Pinpoint the cell where the given text exists, returning its [x, y] midpoint coordinate. 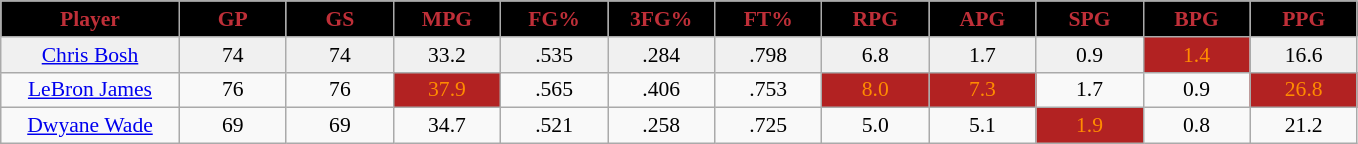
.406 [662, 90]
33.2 [446, 55]
0.8 [1196, 126]
37.9 [446, 90]
APG [982, 19]
.535 [554, 55]
5.0 [876, 126]
MPG [446, 19]
LeBron James [90, 90]
Chris Bosh [90, 55]
.798 [768, 55]
21.2 [1304, 126]
Player [90, 19]
PPG [1304, 19]
16.6 [1304, 55]
34.7 [446, 126]
GS [340, 19]
RPG [876, 19]
6.8 [876, 55]
BPG [1196, 19]
8.0 [876, 90]
.565 [554, 90]
.753 [768, 90]
SPG [1090, 19]
GP [232, 19]
.521 [554, 126]
3FG% [662, 19]
Dwyane Wade [90, 126]
5.1 [982, 126]
.258 [662, 126]
1.9 [1090, 126]
FG% [554, 19]
FT% [768, 19]
.284 [662, 55]
7.3 [982, 90]
.725 [768, 126]
1.4 [1196, 55]
26.8 [1304, 90]
